For the text-containing cell, return its midpoint in [X, Y] coordinate format. 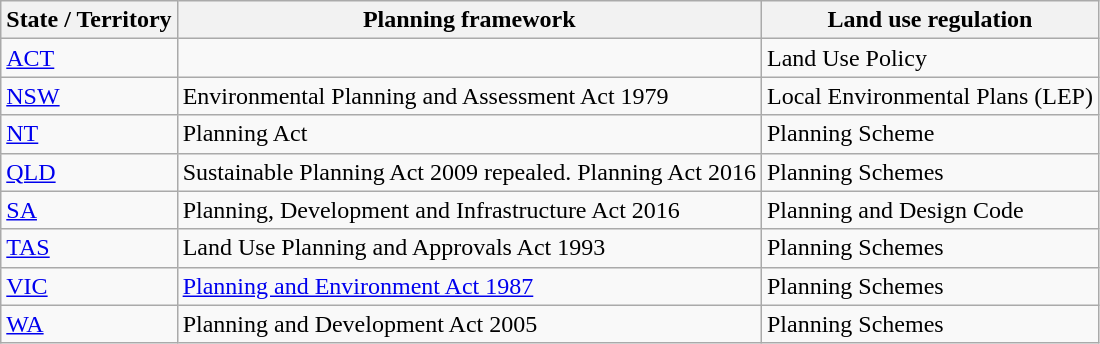
Planning Act [469, 134]
Land use regulation [930, 20]
Planning, Development and Infrastructure Act 2016 [469, 210]
QLD [89, 172]
NSW [89, 96]
Local Environmental Plans (LEP) [930, 96]
Planning and Environment Act 1987 [469, 286]
Planning and Design Code [930, 210]
Land Use Planning and Approvals Act 1993 [469, 248]
Environmental Planning and Assessment Act 1979 [469, 96]
WA [89, 324]
ACT [89, 58]
Sustainable Planning Act 2009 repealed. Planning Act 2016 [469, 172]
NT [89, 134]
Planning and Development Act 2005 [469, 324]
VIC [89, 286]
Land Use Policy [930, 58]
State / Territory [89, 20]
SA [89, 210]
Planning Scheme [930, 134]
Planning framework [469, 20]
TAS [89, 248]
